Pinpoint the cell where the given text exists, returning its (X, Y) midpoint coordinate. 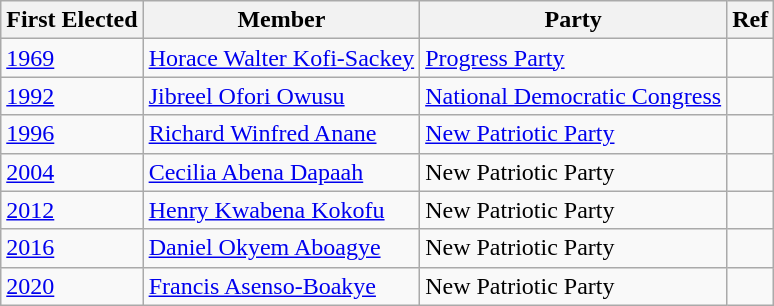
Henry Kwabena Kokofu (282, 210)
2020 (72, 286)
2004 (72, 172)
1996 (72, 134)
Francis Asenso-Boakye (282, 286)
Richard Winfred Anane (282, 134)
Party (574, 20)
1969 (72, 58)
Progress Party (574, 58)
Daniel Okyem Aboagye (282, 248)
National Democratic Congress (574, 96)
First Elected (72, 20)
2012 (72, 210)
Ref (750, 20)
Member (282, 20)
Cecilia Abena Dapaah (282, 172)
1992 (72, 96)
Horace Walter Kofi-Sackey (282, 58)
Jibreel Ofori Owusu (282, 96)
2016 (72, 248)
